Detect which cell encompasses the target text, then output its (x, y) center coordinate. 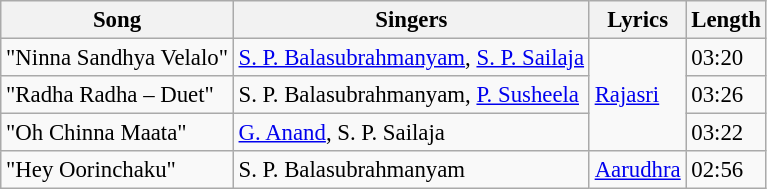
"Oh Chinna Maata" (117, 133)
"Ninna Sandhya Velalo" (117, 58)
Song (117, 20)
S. P. Balasubrahmanyam (411, 170)
Aarudhra (638, 170)
S. P. Balasubrahmanyam, S. P. Sailaja (411, 58)
Rajasri (638, 96)
03:20 (726, 58)
Singers (411, 20)
Lyrics (638, 20)
S. P. Balasubrahmanyam, P. Susheela (411, 95)
02:56 (726, 170)
03:26 (726, 95)
"Hey Oorinchaku" (117, 170)
"Radha Radha – Duet" (117, 95)
G. Anand, S. P. Sailaja (411, 133)
03:22 (726, 133)
Length (726, 20)
